Output the [x, y] coordinate of the center of the cell containing the given text.  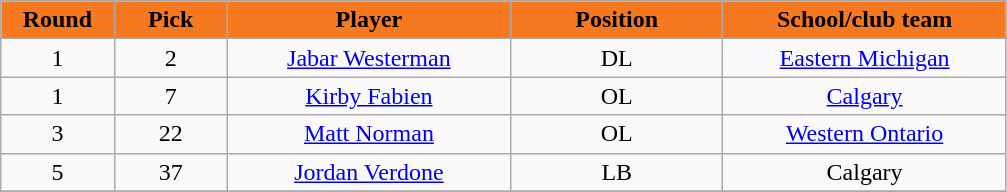
Position [617, 20]
Jordan Verdone [368, 172]
5 [58, 172]
Round [58, 20]
Pick [170, 20]
DL [617, 58]
Kirby Fabien [368, 96]
37 [170, 172]
Western Ontario [864, 134]
3 [58, 134]
Eastern Michigan [864, 58]
School/club team [864, 20]
22 [170, 134]
7 [170, 96]
Player [368, 20]
LB [617, 172]
Matt Norman [368, 134]
2 [170, 58]
Jabar Westerman [368, 58]
